For the text-containing cell, return its midpoint in (x, y) coordinate format. 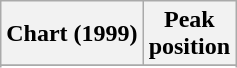
Peak position (189, 34)
Chart (1999) (72, 34)
